Return (x, y) of the center of cell containing provided text 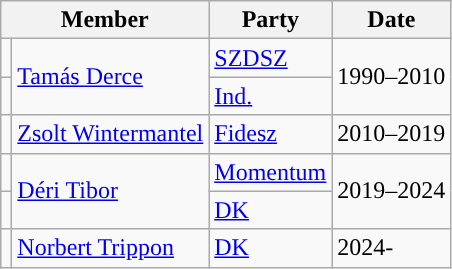
Party (270, 20)
Norbert Trippon (110, 248)
Ind. (270, 96)
Date (392, 20)
Zsolt Wintermantel (110, 134)
Tamás Derce (110, 77)
SZDSZ (270, 58)
2024- (392, 248)
Member (105, 20)
1990–2010 (392, 77)
2010–2019 (392, 134)
Déri Tibor (110, 191)
Fidesz (270, 134)
2019–2024 (392, 191)
Momentum (270, 172)
